Find where the given text appears and provide that cell's center as (X, Y) coordinate. 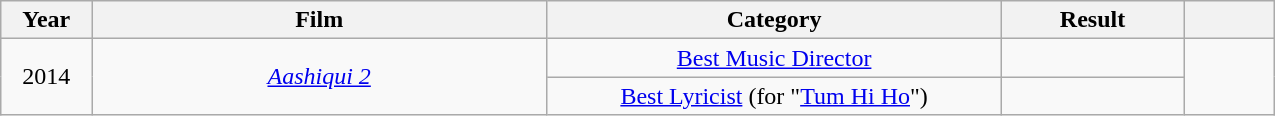
Year (46, 20)
Aashiqui 2 (320, 77)
Film (320, 20)
Best Music Director (774, 58)
Best Lyricist (for "Tum Hi Ho") (774, 96)
Result (1093, 20)
Category (774, 20)
2014 (46, 77)
